Identify which cell holds the provided text, then report its (x, y) central coordinate. 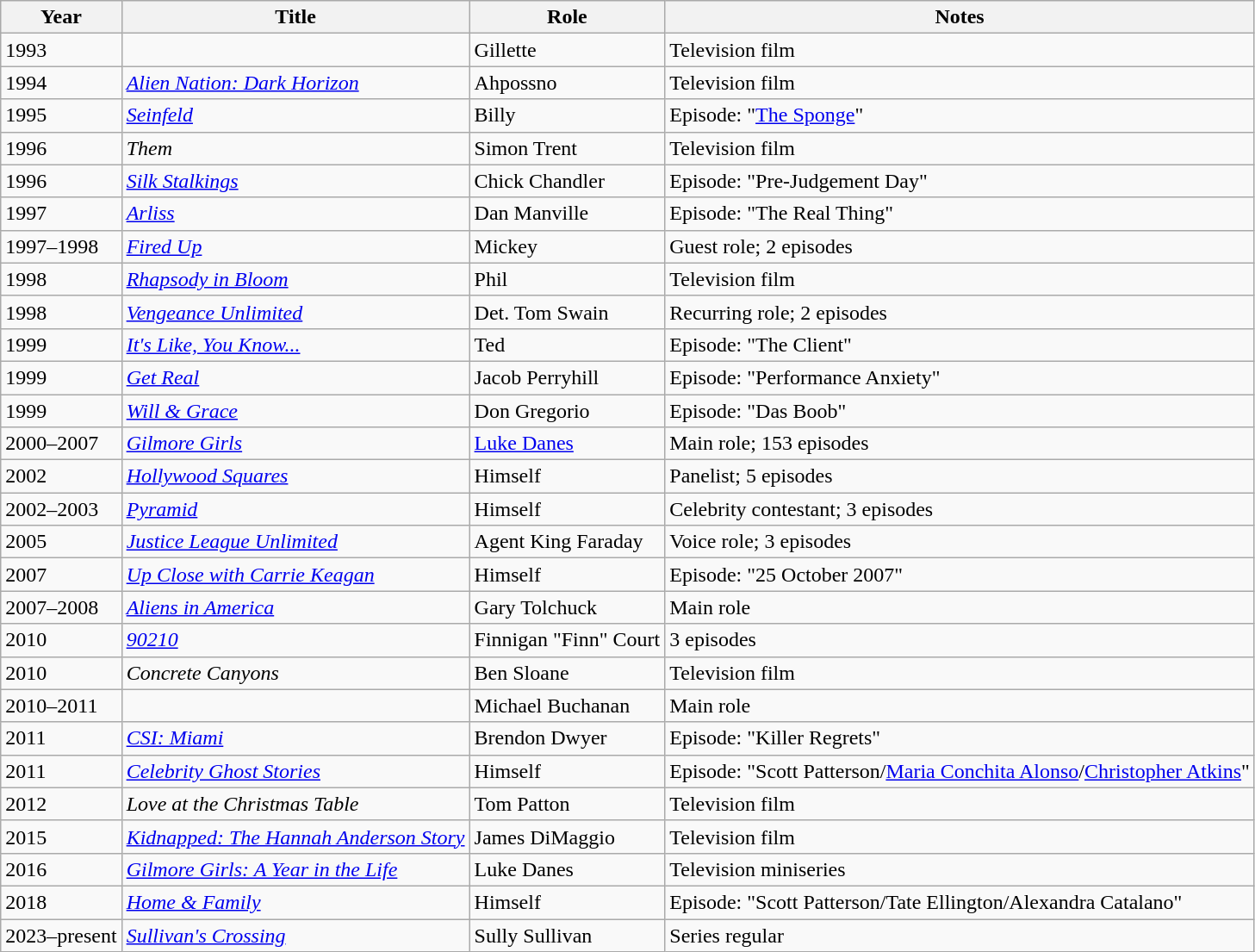
Episode: "25 October 2007" (960, 575)
Ted (567, 345)
2015 (61, 837)
Finnigan "Finn" Court (567, 640)
1997 (61, 214)
2002 (61, 476)
2018 (61, 902)
Them (295, 148)
Recurring role; 2 episodes (960, 312)
Panelist; 5 episodes (960, 476)
James DiMaggio (567, 837)
Arliss (295, 214)
Will & Grace (295, 411)
Agent King Faraday (567, 542)
Episode: "Scott Patterson/Tate Ellington/Alexandra Catalano" (960, 902)
Vengeance Unlimited (295, 312)
Rhapsody in Bloom (295, 279)
Aliens in America (295, 607)
1994 (61, 83)
Celebrity contestant; 3 episodes (960, 509)
Ahpossno (567, 83)
Chick Chandler (567, 181)
Ben Sloane (567, 673)
Title (295, 17)
2012 (61, 804)
1993 (61, 50)
CSI: Miami (295, 738)
Alien Nation: Dark Horizon (295, 83)
Tom Patton (567, 804)
It's Like, You Know... (295, 345)
Jacob Perryhill (567, 377)
Episode: "Scott Patterson/Maria Conchita Alonso/Christopher Atkins" (960, 771)
Phil (567, 279)
90210 (295, 640)
2007–2008 (61, 607)
2016 (61, 869)
Michael Buchanan (567, 706)
Main role; 153 episodes (960, 444)
Year (61, 17)
Sully Sullivan (567, 935)
Det. Tom Swain (567, 312)
Love at the Christmas Table (295, 804)
Episode: "Killer Regrets" (960, 738)
Episode: "Das Boob" (960, 411)
Episode: "The Sponge" (960, 115)
Television miniseries (960, 869)
Notes (960, 17)
Gilmore Girls (295, 444)
Kidnapped: The Hannah Anderson Story (295, 837)
2023–present (61, 935)
Role (567, 17)
2010–2011 (61, 706)
Hollywood Squares (295, 476)
Brendon Dwyer (567, 738)
Gary Tolchuck (567, 607)
Simon Trent (567, 148)
Dan Manville (567, 214)
Celebrity Ghost Stories (295, 771)
Guest role; 2 episodes (960, 246)
Episode: "The Real Thing" (960, 214)
Don Gregorio (567, 411)
Fired Up (295, 246)
Seinfeld (295, 115)
Series regular (960, 935)
1995 (61, 115)
Billy (567, 115)
Episode: "The Client" (960, 345)
Up Close with Carrie Keagan (295, 575)
2000–2007 (61, 444)
Concrete Canyons (295, 673)
Gilmore Girls: A Year in the Life (295, 869)
Sullivan's Crossing (295, 935)
1997–1998 (61, 246)
Episode: "Pre-Judgement Day" (960, 181)
2005 (61, 542)
Pyramid (295, 509)
Voice role; 3 episodes (960, 542)
2007 (61, 575)
2002–2003 (61, 509)
Get Real (295, 377)
Mickey (567, 246)
Justice League Unlimited (295, 542)
Silk Stalkings (295, 181)
Episode: "Performance Anxiety" (960, 377)
Home & Family (295, 902)
Gillette (567, 50)
3 episodes (960, 640)
